Output the [X, Y] coordinate of the center of the cell containing the given text.  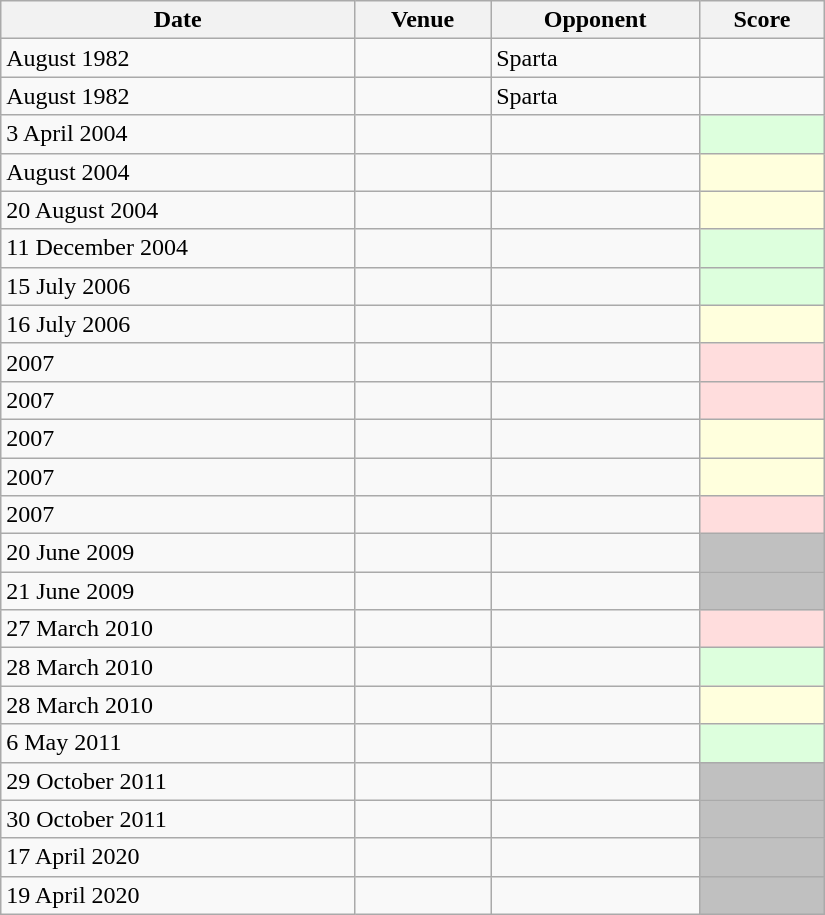
21 June 2009 [178, 591]
19 April 2020 [178, 895]
Opponent [596, 20]
Date [178, 20]
3 April 2004 [178, 134]
11 December 2004 [178, 248]
17 April 2020 [178, 857]
27 March 2010 [178, 629]
30 October 2011 [178, 819]
6 May 2011 [178, 743]
20 June 2009 [178, 553]
15 July 2006 [178, 286]
20 August 2004 [178, 210]
August 2004 [178, 172]
Score [762, 20]
Venue [423, 20]
16 July 2006 [178, 324]
29 October 2011 [178, 781]
